From the cell containing the given text, extract its center point as [x, y] coordinate. 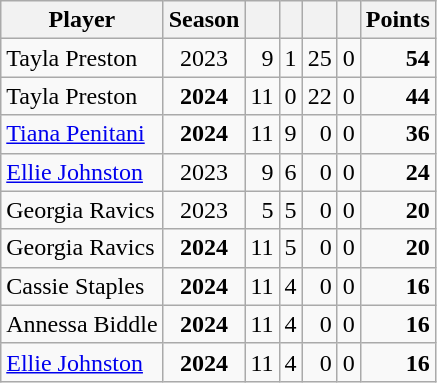
54 [398, 58]
36 [398, 134]
Cassie Staples [82, 286]
1 [290, 58]
25 [320, 58]
Points [398, 20]
Player [82, 20]
6 [290, 172]
22 [320, 96]
44 [398, 96]
Tiana Penitani [82, 134]
Annessa Biddle [82, 324]
Season [204, 20]
24 [398, 172]
